From the cell containing the given text, extract its center point as [x, y] coordinate. 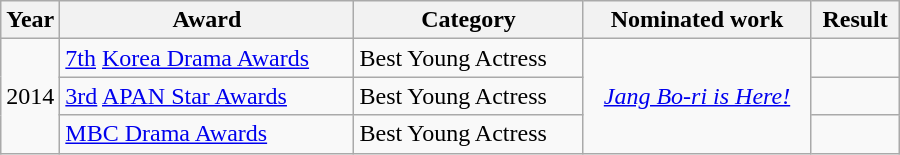
Category [468, 20]
3rd APAN Star Awards [207, 96]
Year [30, 20]
MBC Drama Awards [207, 134]
Nominated work [697, 20]
7th Korea Drama Awards [207, 58]
2014 [30, 96]
Jang Bo-ri is Here! [697, 96]
Result [855, 20]
Award [207, 20]
